From the cell containing the given text, extract its center point as [x, y] coordinate. 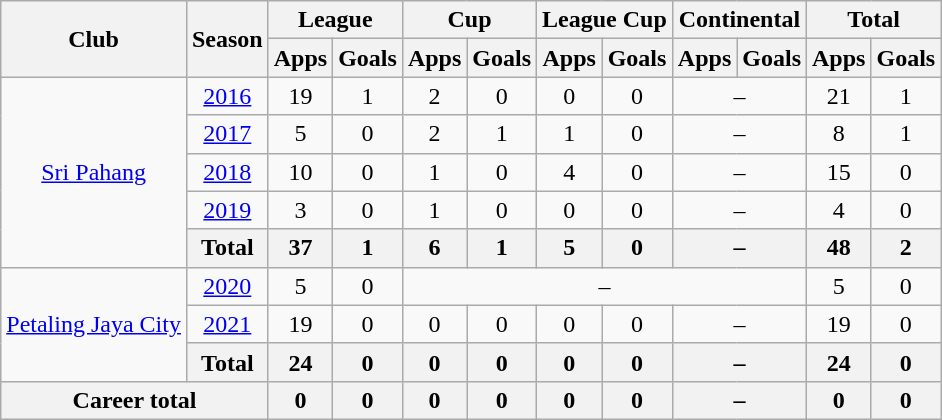
League [335, 20]
2020 [227, 286]
Continental [739, 20]
2017 [227, 134]
10 [300, 172]
2019 [227, 210]
League Cup [605, 20]
3 [300, 210]
21 [839, 96]
Season [227, 39]
2018 [227, 172]
2021 [227, 324]
2016 [227, 96]
Sri Pahang [94, 172]
15 [839, 172]
Petaling Jaya City [94, 324]
Cup [469, 20]
Career total [134, 400]
48 [839, 248]
8 [839, 134]
6 [434, 248]
37 [300, 248]
Club [94, 39]
